Find where the given text appears and provide that cell's center as (X, Y) coordinate. 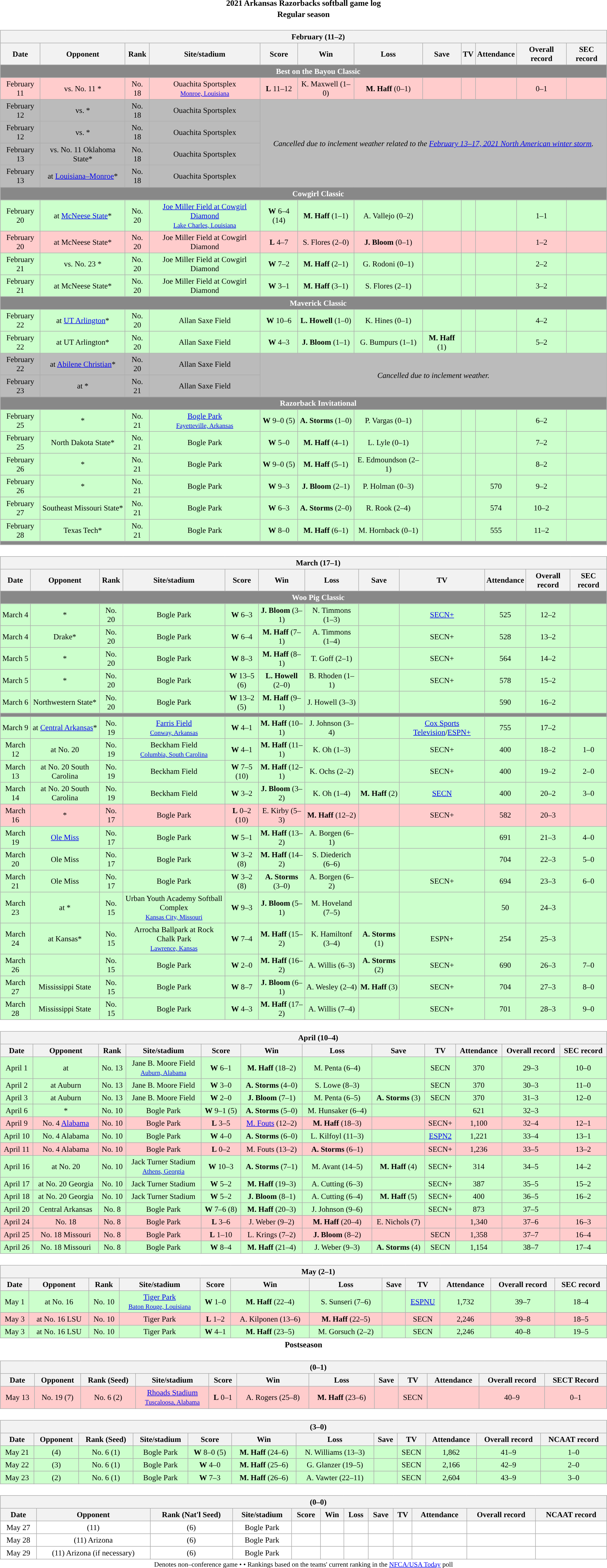
L. Howell (1–0) (326, 321)
A. Storms (1) (379, 939)
A. Cutting (6–3) (337, 1184)
K. Oh (1–3) (332, 750)
38–7 (530, 1247)
40–8 (523, 1332)
L 0–2 (221, 1149)
L. Howell (2–0) (282, 681)
G. Rodoni (0–1) (388, 264)
A. Wesley (2–4) (332, 987)
M. Haff (23–5) (270, 1332)
M. Haff (4–1) (326, 443)
A. Storms (3) (398, 1098)
L 0–2 (10) (242, 816)
May (2–1) (303, 1272)
A. Rogers (25–8) (273, 1397)
E. Kirby (5–3) (282, 816)
(3) (56, 1465)
W 7–2 (279, 264)
M. Haff (12–1) (282, 771)
33–4 (530, 1136)
at No. 16 (59, 1302)
March 6 (16, 702)
April (10–4) (303, 1038)
M. Haff (6–1) (326, 530)
W 10–3 (221, 1166)
(11) Arizona (93, 1540)
March 27 (16, 987)
33–5 (530, 1149)
24–3 (548, 907)
March 26 (16, 965)
May 22 (17, 1465)
W 8–7 (242, 987)
7–2 (541, 443)
M. Haff (21–4) (272, 1247)
Jane B. Moore FieldAuburn, Alabama (164, 1068)
at Kansas* (65, 939)
March 14 (16, 793)
26–3 (548, 965)
19–2 (548, 771)
694 (505, 881)
Southeast Missouri State* (83, 508)
Best on the Bayou Classic (303, 71)
M. Haff (22–5) (346, 1319)
S. Sunseri (7–6) (346, 1302)
April 24 (17, 1222)
1–1 (541, 216)
254 (505, 939)
1,236 (479, 1149)
570 (496, 486)
1,862 (451, 1452)
2,604 (451, 1477)
23–3 (548, 881)
A. Willis (6–3) (332, 965)
40–9 (512, 1397)
27–3 (548, 987)
A. Storms (4–0) (272, 1085)
Northwestern State* (65, 702)
M. Haff (26–6) (264, 1477)
13–1 (583, 1136)
W 7–3 (210, 1477)
M. Haff (9–1) (282, 702)
20–2 (548, 793)
Cancelled due to inclement weather related to the February 13–17, 2021 North American winter storm. (434, 143)
M. Penta (6–5) (337, 1098)
31–3 (530, 1098)
April 18 (17, 1196)
J. Weber (9–3) (337, 1247)
April 10 (17, 1136)
W 1–0 (215, 1302)
W 3–0 (221, 1085)
17–4 (583, 1247)
May 1 (15, 1302)
S. Lowe (8–3) (337, 1085)
April 25 (17, 1234)
582 (505, 816)
M. Haff (18–3) (337, 1123)
vs. No. 11 Oklahoma State* (83, 155)
J. Bloom (8–2) (337, 1234)
A. Kilponen (13–6) (270, 1319)
April 26 (17, 1247)
525 (505, 615)
10–0 (583, 1068)
42–9 (509, 1465)
M. Fouts (12–2) (272, 1123)
1,340 (479, 1222)
E. Nichols (7) (398, 1222)
J. Weber (9–2) (272, 1222)
50 (505, 907)
M. Haff (22–4) (270, 1302)
May 27 (18, 1527)
P. Vargas (0–1) (388, 421)
March 9 (16, 728)
J. Bloom (0–1) (388, 242)
M. Haff (18–2) (272, 1068)
Bogle ParkFayetteville, Arkansas (205, 421)
Drake* (65, 637)
L 1–10 (221, 1234)
M. Hoveland (7–5) (332, 907)
A. Borgen (6–2) (332, 881)
Woo Pig Classic (303, 597)
6–2 (541, 421)
M. Hunsaker (6–4) (337, 1111)
February 28 (20, 530)
W 13–5 (6) (242, 681)
7–0 (588, 965)
(11) (93, 1527)
L 4–7 (279, 242)
E. Edmoundson (2–1) (388, 464)
25–3 (548, 939)
ESPN+ (442, 939)
March 24 (16, 939)
M. Haff (2) (379, 793)
W 6–4 (14) (279, 216)
4–2 (541, 321)
M. Haff (19–3) (272, 1184)
1,154 (479, 1247)
at Abilene Christian* (83, 364)
37–7 (530, 1234)
18–2 (548, 750)
A. Cutting (6–4) (337, 1196)
L 3–5 (221, 1123)
M. Haff (25–6) (264, 1465)
J. Bloom (3–2) (282, 793)
564 (505, 658)
J. Bloom (7–1) (272, 1098)
SECT Record (576, 1380)
36–5 (530, 1196)
W 6–1 (221, 1068)
Texas Tech* (83, 530)
W 7–5 (10) (242, 771)
A. Storms (5–0) (272, 1111)
Arrocha Ballpark at Rock Chalk ParkLawrence, Kansas (174, 939)
J. Bloom (8–1) (272, 1196)
(4) (56, 1452)
M. Haff (23–6) (341, 1397)
M. Haff (17–2) (282, 1009)
11–0 (583, 1085)
39–8 (523, 1319)
April 6 (17, 1111)
March 28 (16, 1009)
35–5 (530, 1184)
W 5–0 (279, 443)
March (17–1) (303, 563)
J. Bloom (2–1) (326, 486)
April 11 (17, 1149)
Joe Miller Field at Cowgirl DiamondLake Charles, Louisiana (205, 216)
(2) (56, 1477)
18–5 (581, 1319)
4–0 (588, 837)
J. Bloom (6–1) (282, 987)
M. Haff (1–1) (326, 216)
J. Bloom (1–1) (326, 342)
M. Gorsuch (2–2) (346, 1332)
29–3 (530, 1068)
L 1–2 (215, 1319)
M. Haff (24–6) (264, 1452)
Cancelled due to inclement weather. (434, 375)
March 23 (16, 907)
A. Borgen (6–1) (332, 837)
April 16 (17, 1166)
J. Bloom (5–1) (282, 907)
W 3–2 (242, 793)
March 13 (16, 771)
1,732 (465, 1302)
19–5 (581, 1332)
32–4 (530, 1123)
1,358 (479, 1234)
W 3–1 (279, 285)
K. Hines (0–1) (388, 321)
9–2 (541, 486)
N. Timmons (1–3) (332, 615)
Rank (Nat'l Seed) (191, 1515)
A. Storms (4) (398, 1247)
(0–1) (303, 1367)
W 8–4 (221, 1247)
Cowgirl Classic (303, 194)
41–9 (509, 1452)
12–0 (583, 1098)
555 (496, 530)
February (11–2) (303, 37)
W 9–1 (5) (221, 1111)
M. Haff (14–2) (282, 859)
691 (505, 837)
528 (505, 637)
K. Ochs (2–2) (332, 771)
A. Storms (6–1) (337, 1149)
April 17 (17, 1184)
February 27 (20, 508)
W 10–6 (279, 321)
16–4 (583, 1234)
at (66, 1068)
Ouachita SportsplexMonroe, Louisiana (205, 89)
March 21 (16, 881)
S. Flores (2–1) (388, 285)
B. Rhoden (1–1) (332, 681)
W 7–6 (8) (221, 1209)
J. Johnson (9–6) (337, 1209)
M. Haff (5–1) (326, 464)
L 11–12 (279, 89)
L. Lyle (0–1) (388, 443)
March 19 (16, 837)
8–0 (588, 987)
vs. No. 23 * (83, 264)
M. Haff (5) (398, 1196)
February 11 (20, 89)
17–2 (548, 728)
M. Haff (7–1) (282, 637)
8–2 (541, 464)
J. Johnson (3–4) (332, 728)
A. Storms (7–1) (272, 1166)
W 5–1 (242, 837)
April 2 (17, 1085)
(11) Arizona (if necessary) (93, 1553)
M. Haff (2–1) (326, 264)
K. Maxwell (1–0) (326, 89)
578 (505, 681)
A. Timmons (1–4) (332, 637)
ESPNU (423, 1302)
J. Howell (3–3) (332, 702)
M. Haff (16–2) (282, 965)
M. Fouts (13–2) (272, 1149)
R. Rook (2–4) (388, 508)
Tiger ParkBaton Rouge, Louisiana (160, 1302)
Jack Turner StadiumAthens, Georgia (164, 1166)
30–3 (530, 1085)
A. Storms (6–0) (272, 1136)
L 0–1 (223, 1397)
12–2 (548, 615)
W 8–3 (242, 658)
M. Haff (4) (398, 1166)
ESPN2 (440, 1136)
Farris FieldConway, Arkansas (174, 728)
Maverick Classic (303, 303)
12–1 (583, 1123)
2–2 (541, 264)
February 23 (20, 386)
10–2 (541, 508)
M. Haff (8–1) (282, 658)
873 (479, 1209)
A. Willis (7–4) (332, 1009)
May 28 (18, 1540)
1–2 (541, 242)
M. Haff (20–3) (272, 1209)
W 13–2 (5) (242, 702)
M. Haff (1) (442, 342)
April 9 (17, 1123)
A. Storms (1–0) (326, 421)
22–3 (548, 859)
May 21 (17, 1452)
A. Storms (2) (379, 965)
574 (496, 508)
M. Hornback (0–1) (388, 530)
March 12 (16, 750)
16–3 (583, 1222)
5–0 (588, 859)
32–3 (530, 1111)
M. Haff (0–1) (388, 89)
at Central Arkansas* (65, 728)
K. Oh (1–4) (332, 793)
S. Flores (2–0) (326, 242)
G. Bumpurs (1–1) (388, 342)
M. Haff (13–2) (282, 837)
L. Kilfoyl (11–3) (337, 1136)
Razorback Invitational (303, 403)
Urban Youth Academy Softball ComplexKansas City, Missouri (174, 907)
May 29 (18, 1553)
6–0 (588, 881)
Rhoads StadiumTuscaloosa, Alabama (172, 1397)
11–2 (541, 530)
701 (505, 1009)
(3–0) (303, 1427)
37–6 (530, 1222)
Central Arkansas (66, 1209)
20–3 (548, 816)
A. Vawter (22–11) (335, 1477)
A. Storms (3–0) (282, 881)
1,100 (479, 1123)
K. Hamiltonf (3–4) (332, 939)
Beckham FieldColumbia, South Carolina (174, 750)
755 (505, 728)
May 13 (18, 1397)
M. Haff (3–1) (326, 285)
39–7 (523, 1302)
43–9 (509, 1477)
A. Storms (2–0) (326, 508)
2,166 (451, 1465)
M. Haff (3) (379, 987)
N. Williams (13–3) (335, 1452)
314 (479, 1166)
M. Haff (12–2) (332, 816)
(0–0) (303, 1502)
M. Avant (14–5) (337, 1166)
L. Krings (7–2) (272, 1234)
No. 19 (7) (58, 1397)
A. Vallejo (0–2) (388, 216)
W 8–0 (279, 530)
T. Goff (2–1) (332, 658)
28–3 (548, 1009)
1,221 (479, 1136)
M. Penta (6–4) (337, 1068)
S. Diederich (6–6) (332, 859)
May 23 (17, 1477)
387 (479, 1184)
W 7–4 (242, 939)
M. Haff (20–4) (337, 1222)
3–2 (541, 285)
L 3–6 (221, 1222)
34–5 (530, 1166)
18–4 (581, 1302)
690 (505, 965)
North Dakota State* (83, 443)
April 3 (17, 1098)
621 (479, 1111)
9–0 (588, 1009)
G. Glanzer (19–5) (335, 1465)
J. Bloom (3–1) (282, 615)
M. Haff (15–2) (282, 939)
Cox Sports Television/ESPN+ (442, 728)
W 6–4 (242, 637)
April 20 (17, 1209)
W 8–0 (5) (210, 1452)
vs. No. 11 * (83, 89)
March 20 (16, 859)
April 1 (17, 1068)
No. 6 (2) (108, 1397)
at Louisiana–Monroe* (83, 176)
P. Holman (0–3) (388, 486)
590 (505, 702)
March 16 (16, 816)
37–5 (530, 1209)
M. Haff (11–1) (282, 750)
5–2 (541, 342)
21–3 (548, 837)
M. Haff (10–1) (282, 728)
